Determine the (X, Y) coordinate at the center of the cell enclosing the given text.  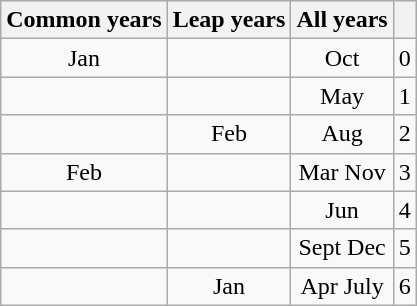
Apr July (342, 286)
3 (404, 172)
0 (404, 58)
Aug (342, 134)
Leap years (229, 20)
Sept Dec (342, 248)
Common years (84, 20)
5 (404, 248)
4 (404, 210)
6 (404, 286)
Mar Nov (342, 172)
Jun (342, 210)
May (342, 96)
1 (404, 96)
Oct (342, 58)
2 (404, 134)
All years (342, 20)
